Capture the cell that displays the provided text and extract its (x, y) central coordinate. 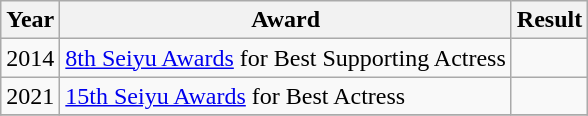
15th Seiyu Awards for Best Actress (286, 96)
2014 (30, 58)
Result (549, 20)
8th Seiyu Awards for Best Supporting Actress (286, 58)
2021 (30, 96)
Year (30, 20)
Award (286, 20)
